Scan for the cell matching the given text and deliver its (X, Y) coordinate at center. 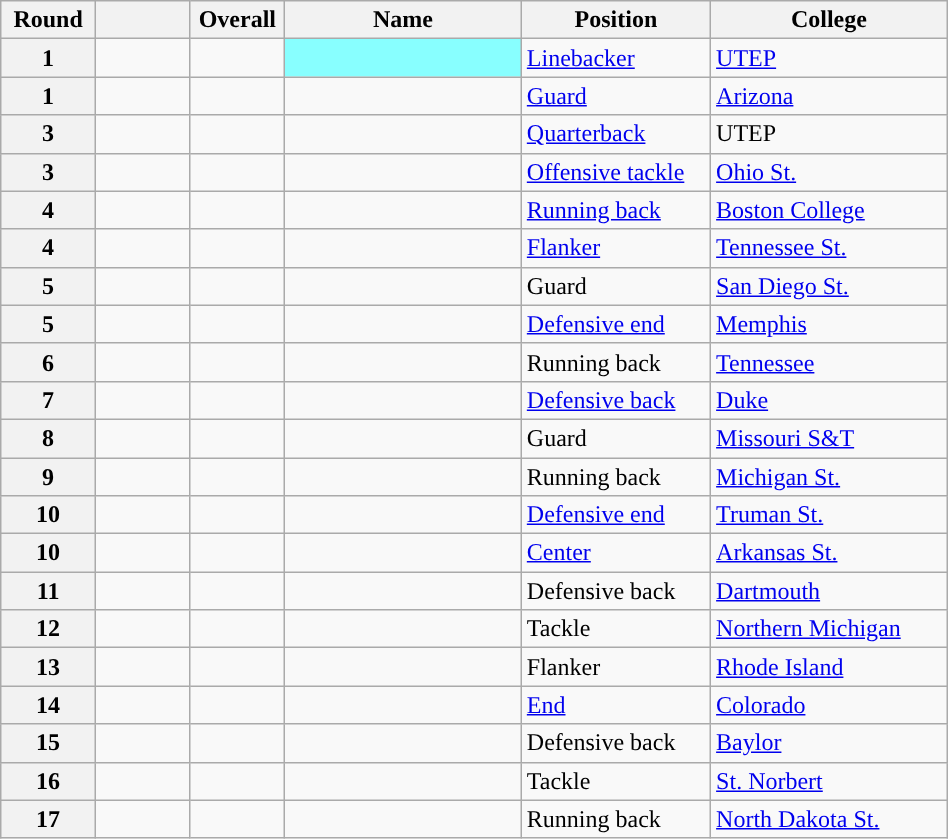
Missouri S&T (830, 438)
Tennessee (830, 362)
Northern Michigan (830, 629)
Dartmouth (830, 591)
Baylor (830, 743)
8 (48, 438)
Arkansas St. (830, 553)
7 (48, 400)
Truman St. (830, 515)
6 (48, 362)
Boston College (830, 210)
Arizona (830, 96)
11 (48, 591)
9 (48, 477)
17 (48, 819)
13 (48, 667)
Colorado (830, 705)
Tennessee St. (830, 248)
Round (48, 20)
End (616, 705)
North Dakota St. (830, 819)
15 (48, 743)
Center (616, 553)
Ohio St. (830, 172)
12 (48, 629)
Overall (238, 20)
Duke (830, 400)
16 (48, 781)
Rhode Island (830, 667)
Quarterback (616, 134)
Position (616, 20)
Offensive tackle (616, 172)
San Diego St. (830, 286)
Name (404, 20)
Michigan St. (830, 477)
Memphis (830, 324)
St. Norbert (830, 781)
14 (48, 705)
Linebacker (616, 58)
College (830, 20)
